From the cell containing the given text, extract its center point as [x, y] coordinate. 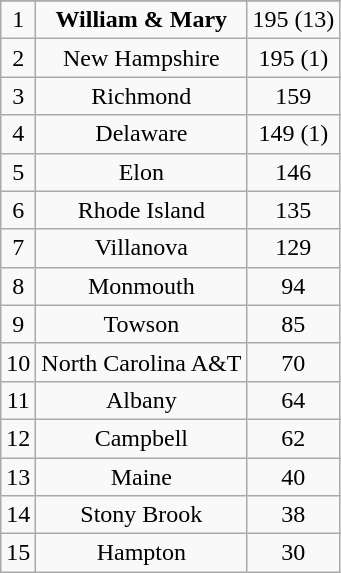
Stony Brook [142, 515]
159 [294, 96]
195 (13) [294, 20]
146 [294, 172]
85 [294, 324]
5 [18, 172]
10 [18, 362]
94 [294, 286]
Hampton [142, 553]
129 [294, 248]
6 [18, 210]
62 [294, 438]
William & Mary [142, 20]
3 [18, 96]
15 [18, 553]
Monmouth [142, 286]
70 [294, 362]
New Hampshire [142, 58]
Albany [142, 400]
9 [18, 324]
12 [18, 438]
1 [18, 20]
Maine [142, 477]
8 [18, 286]
64 [294, 400]
Campbell [142, 438]
Villanova [142, 248]
14 [18, 515]
4 [18, 134]
Delaware [142, 134]
Elon [142, 172]
30 [294, 553]
2 [18, 58]
7 [18, 248]
North Carolina A&T [142, 362]
195 (1) [294, 58]
135 [294, 210]
38 [294, 515]
13 [18, 477]
149 (1) [294, 134]
Richmond [142, 96]
Rhode Island [142, 210]
Towson [142, 324]
40 [294, 477]
11 [18, 400]
